Return [X, Y] of the center of cell containing provided text 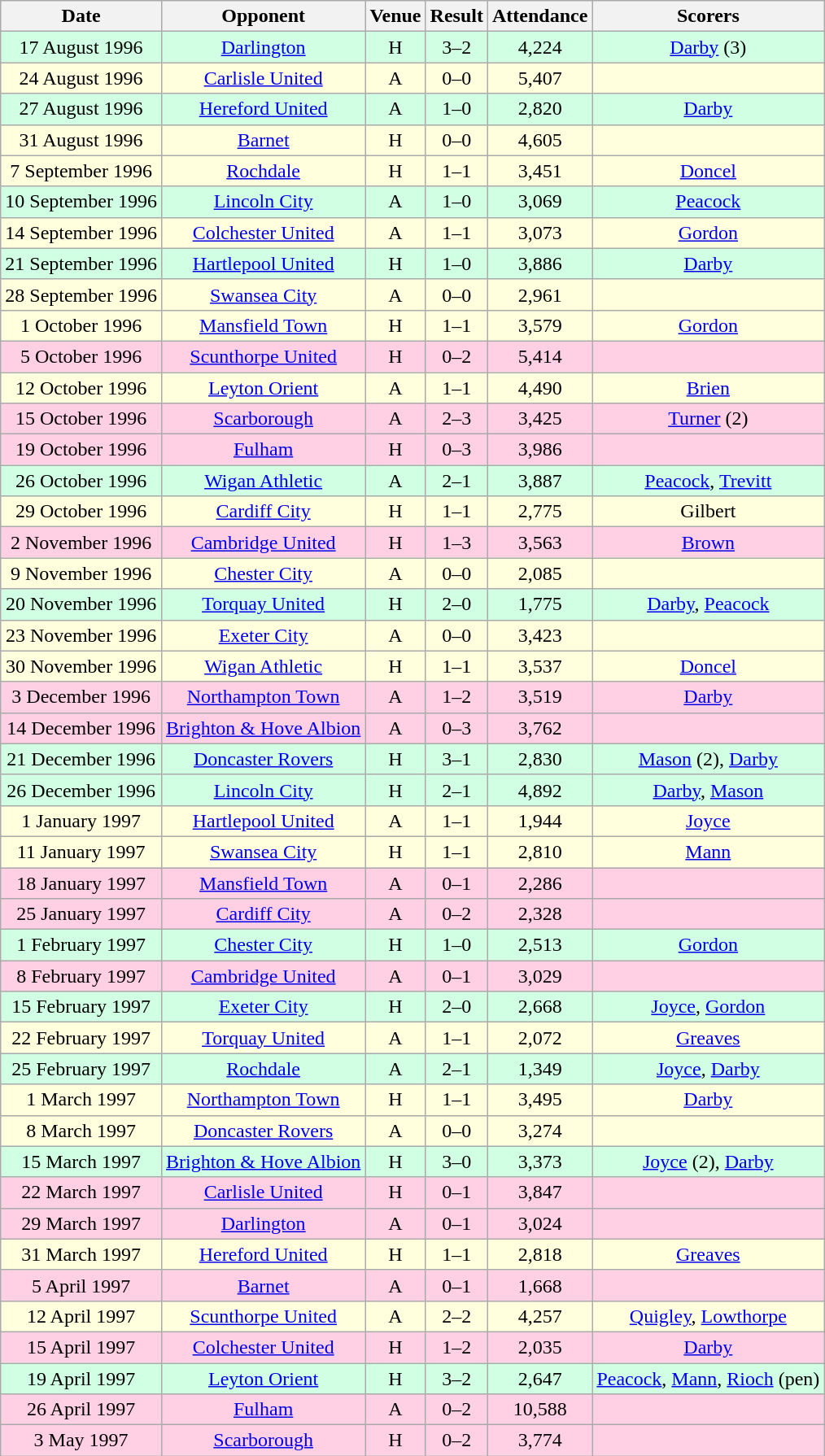
12 October 1996 [81, 388]
19 April 1997 [81, 1379]
3,495 [539, 1100]
Attendance [539, 16]
1 March 1997 [81, 1100]
5 April 1997 [81, 1285]
31 August 1996 [81, 140]
3,425 [539, 419]
11 January 1997 [81, 852]
15 February 1997 [81, 1007]
8 March 1997 [81, 1131]
Result [456, 16]
5,407 [539, 78]
15 March 1997 [81, 1162]
21 September 1996 [81, 264]
Date [81, 16]
28 September 1996 [81, 294]
Scorers [708, 16]
15 October 1996 [81, 419]
3,069 [539, 202]
18 January 1997 [81, 883]
3,886 [539, 264]
2,085 [539, 573]
2–3 [456, 419]
26 April 1997 [81, 1410]
3,774 [539, 1441]
24 August 1996 [81, 78]
Mann [708, 852]
1 February 1997 [81, 945]
2,286 [539, 883]
3,519 [539, 697]
3,579 [539, 325]
Gilbert [708, 512]
1 October 1996 [81, 325]
4,490 [539, 388]
3,762 [539, 728]
3,537 [539, 666]
5 October 1996 [81, 356]
22 March 1997 [81, 1192]
4,224 [539, 47]
30 November 1996 [81, 666]
Brown [708, 543]
3,073 [539, 233]
Opponent [263, 16]
3–0 [456, 1162]
Joyce, Darby [708, 1069]
3,451 [539, 171]
3,024 [539, 1223]
3,563 [539, 543]
1–3 [456, 543]
1 January 1997 [81, 821]
31 March 1997 [81, 1254]
2,820 [539, 109]
3–1 [456, 759]
4,605 [539, 140]
2,072 [539, 1038]
3,029 [539, 976]
Joyce (2), Darby [708, 1162]
12 April 1997 [81, 1316]
Peacock, Trevitt [708, 481]
7 September 1996 [81, 171]
17 August 1996 [81, 47]
2,830 [539, 759]
Joyce [708, 821]
2,328 [539, 914]
3,274 [539, 1131]
3,986 [539, 450]
15 April 1997 [81, 1347]
26 October 1996 [81, 481]
19 October 1996 [81, 450]
Quigley, Lowthorpe [708, 1316]
10,588 [539, 1410]
20 November 1996 [81, 604]
21 December 1996 [81, 759]
Darby, Mason [708, 790]
2,810 [539, 852]
1,349 [539, 1069]
Joyce, Gordon [708, 1007]
Darby (3) [708, 47]
8 February 1997 [81, 976]
1,775 [539, 604]
25 February 1997 [81, 1069]
10 September 1996 [81, 202]
Peacock, Mann, Rioch (pen) [708, 1379]
14 December 1996 [81, 728]
2,035 [539, 1347]
2,647 [539, 1379]
1,944 [539, 821]
Brien [708, 388]
Turner (2) [708, 419]
3 December 1996 [81, 697]
Venue [395, 16]
3,423 [539, 635]
3,373 [539, 1162]
2 November 1996 [81, 543]
Mason (2), Darby [708, 759]
5,414 [539, 356]
26 December 1996 [81, 790]
4,257 [539, 1316]
2,513 [539, 945]
25 January 1997 [81, 914]
9 November 1996 [81, 573]
Peacock [708, 202]
Darby, Peacock [708, 604]
2,961 [539, 294]
14 September 1996 [81, 233]
4,892 [539, 790]
1,668 [539, 1285]
3 May 1997 [81, 1441]
2–2 [456, 1316]
23 November 1996 [81, 635]
27 August 1996 [81, 109]
2,668 [539, 1007]
3,847 [539, 1192]
3,887 [539, 481]
2,775 [539, 512]
22 February 1997 [81, 1038]
29 October 1996 [81, 512]
2,818 [539, 1254]
29 March 1997 [81, 1223]
